Return the (X, Y) coordinate for the center point of the cell that contains the specified text.  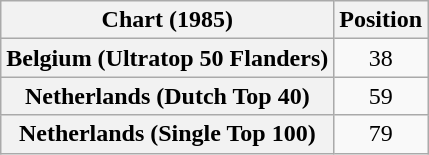
79 (381, 134)
Netherlands (Single Top 100) (168, 134)
59 (381, 96)
38 (381, 58)
Netherlands (Dutch Top 40) (168, 96)
Belgium (Ultratop 50 Flanders) (168, 58)
Position (381, 20)
Chart (1985) (168, 20)
